Capture the cell that displays the provided text and extract its [X, Y] central coordinate. 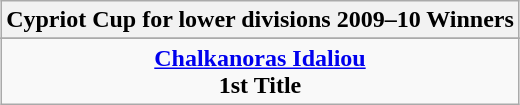
Cypriot Cup for lower divisions 2009–10 Winners [260, 20]
Chalkanoras Idaliou1st Title [260, 72]
